For the text-containing cell, return its midpoint in [x, y] coordinate format. 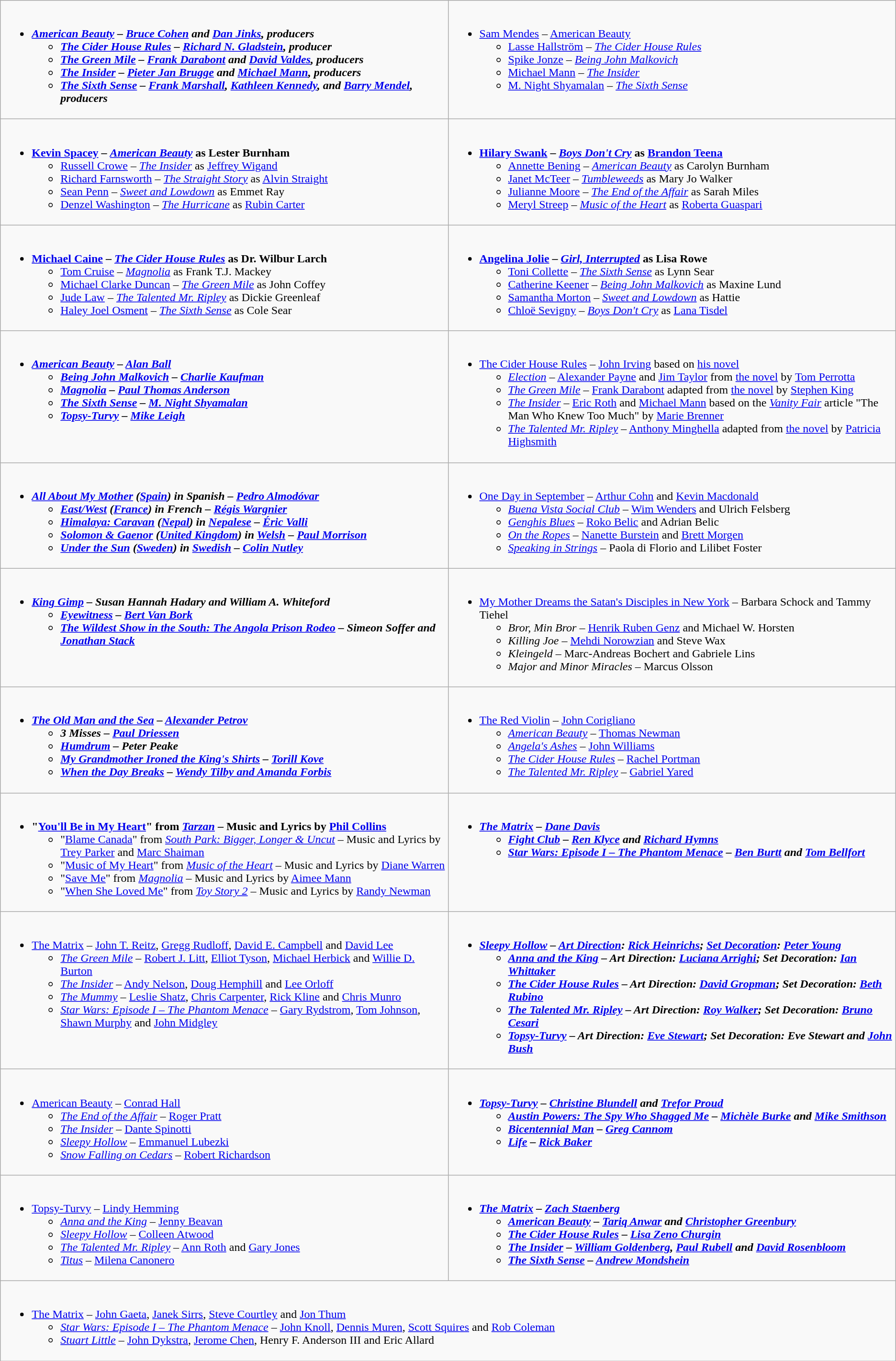
The Matrix – Dane DavisFight Club – Ren Klyce and Richard HymnsStar Wars: Episode I – The Phantom Menace – Ben Burtt and Tom Bellfort [672, 852]
